Detect which cell encompasses the target text, then output its [X, Y] center coordinate. 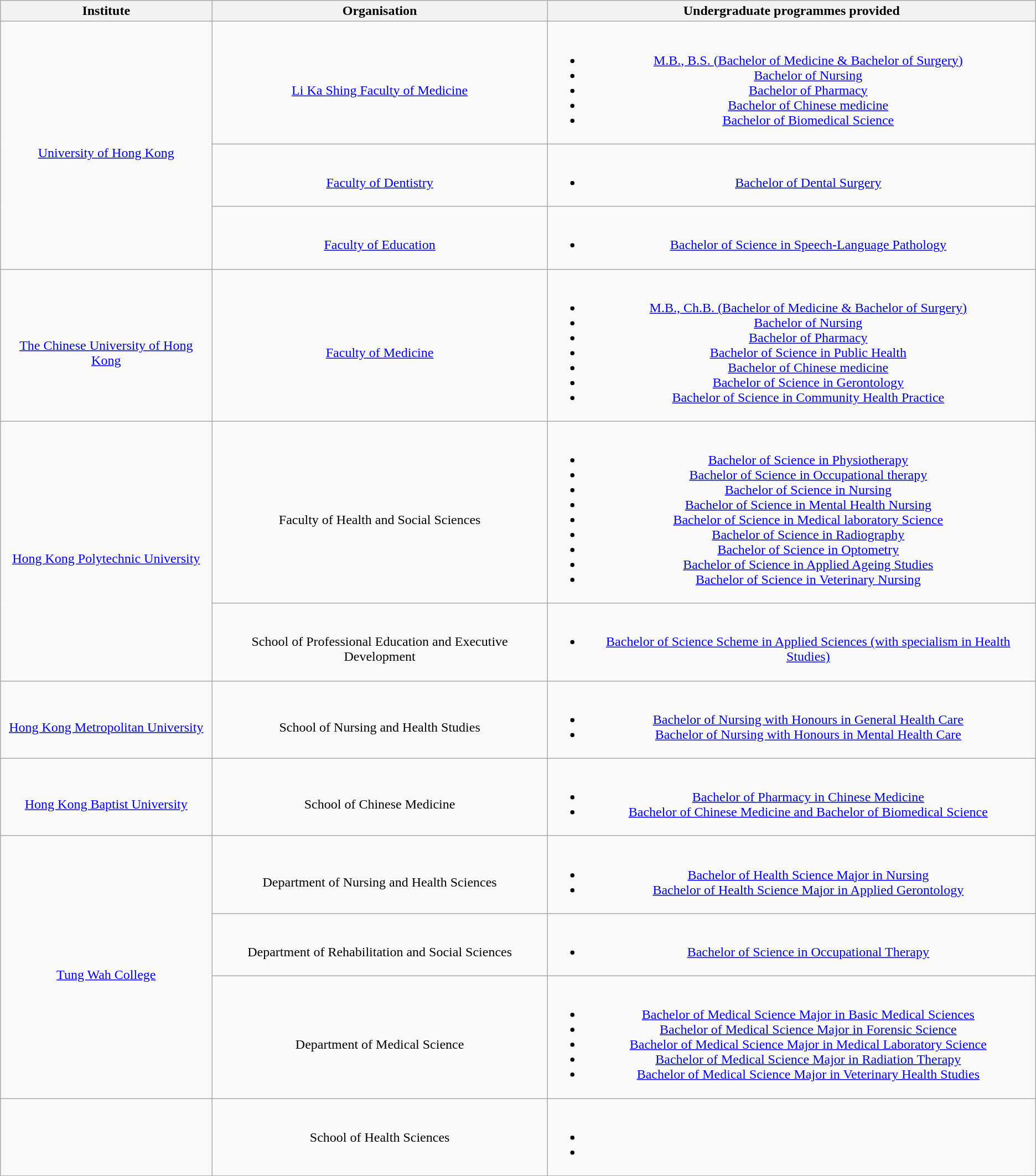
Bachelor of Science in Occupational Therapy [791, 944]
Department of Nursing and Health Sciences [380, 874]
Faculty of Medicine [380, 345]
Bachelor of Dental Surgery [791, 175]
Bachelor of Science in Speech-Language Pathology [791, 238]
Faculty of Dentistry [380, 175]
Bachelor of Science Scheme in Applied Sciences (with specialism in Health Studies) [791, 642]
Faculty of Education [380, 238]
School of Chinese Medicine [380, 797]
Department of Rehabilitation and Social Sciences [380, 944]
Hong Kong Metropolitan University [106, 719]
Institute [106, 11]
Department of Medical Science [380, 1037]
Li Ka Shing Faculty of Medicine [380, 83]
The Chinese University of Hong Kong [106, 345]
Hong Kong Baptist University [106, 797]
Organisation [380, 11]
School of Nursing and Health Studies [380, 719]
Faculty of Health and Social Sciences [380, 512]
School of Professional Education and Executive Development [380, 642]
Bachelor of Health Science Major in NursingBachelor of Health Science Major in Applied Gerontology [791, 874]
School of Health Sciences [380, 1137]
Hong Kong Polytechnic University [106, 551]
University of Hong Kong [106, 145]
Tung Wah College [106, 967]
Bachelor of Pharmacy in Chinese MedicineBachelor of Chinese Medicine and Bachelor of Biomedical Science [791, 797]
Bachelor of Nursing with Honours in General Health CareBachelor of Nursing with Honours in Mental Health Care [791, 719]
Undergraduate programmes provided [791, 11]
